Return the (X, Y) coordinate for the center point of the cell that contains the specified text.  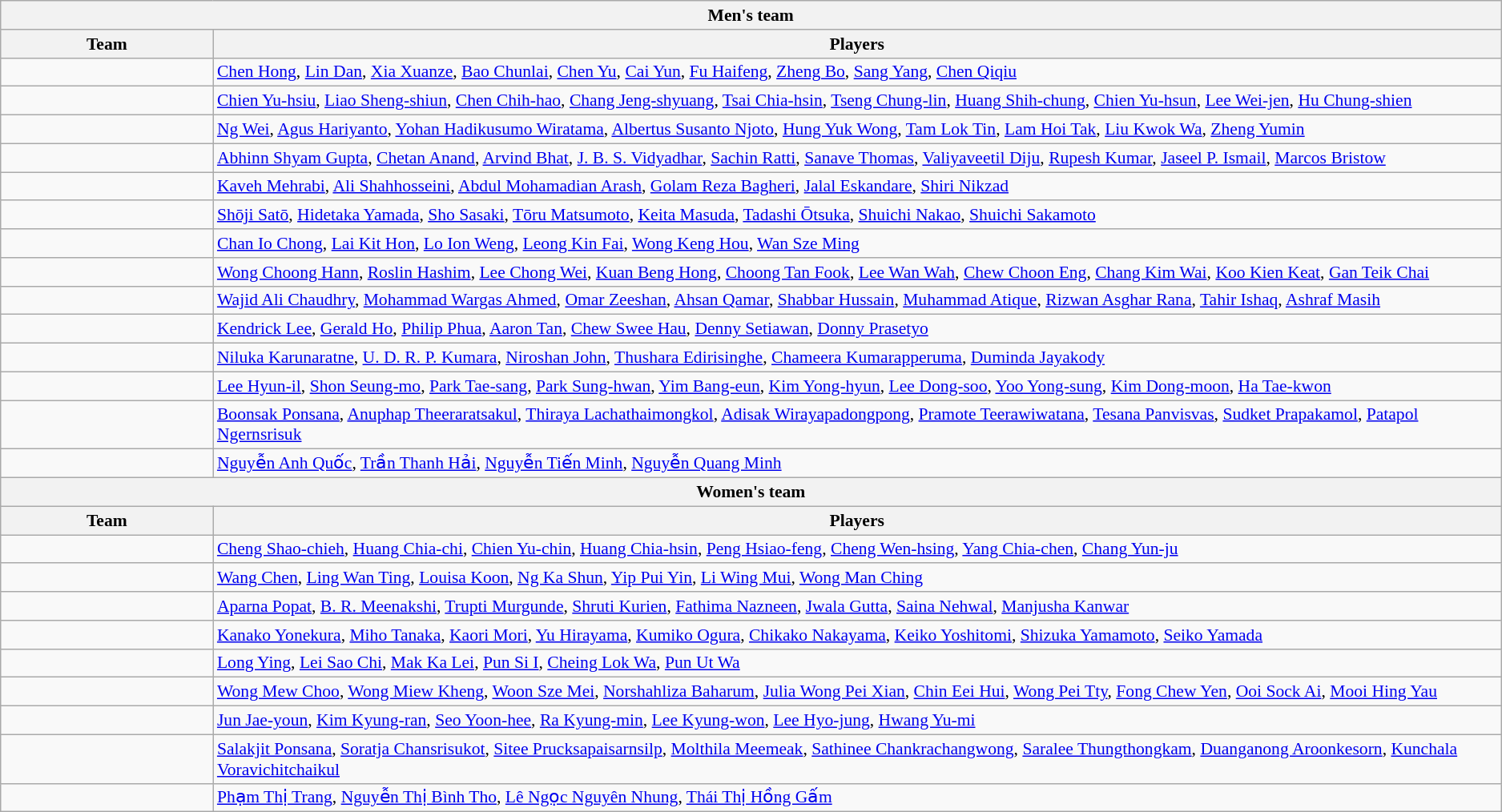
Women's team (751, 492)
Ng Wei, Agus Hariyanto, Yohan Hadikusumo Wiratama, Albertus Susanto Njoto, Hung Yuk Wong, Tam Lok Tin, Lam Hoi Tak, Liu Kwok Wa, Zheng Yumin (857, 130)
Kendrick Lee, Gerald Ho, Philip Phua, Aaron Tan, Chew Swee Hau, Denny Setiawan, Donny Prasetyo (857, 329)
Niluka Karunaratne, U. D. R. P. Kumara, Niroshan John, Thushara Edirisinghe, Chameera Kumarapperuma, Duminda Jayakody (857, 358)
Men's team (751, 15)
Chen Hong, Lin Dan, Xia Xuanze, Bao Chunlai, Chen Yu, Cai Yun, Fu Haifeng, Zheng Bo, Sang Yang, Chen Qiqiu (857, 72)
Wajid Ali Chaudhry, Mohammad Wargas Ahmed, Omar Zeeshan, Ahsan Qamar, Shabbar Hussain, Muhammad Atique, Rizwan Asghar Rana, Tahir Ishaq, Ashraf Masih (857, 300)
Kanako Yonekura, Miho Tanaka, Kaori Mori, Yu Hirayama, Kumiko Ogura, Chikako Nakayama, Keiko Yoshitomi, Shizuka Yamamoto, Seiko Yamada (857, 635)
Aparna Popat, B. R. Meenakshi, Trupti Murgunde, Shruti Kurien, Fathima Nazneen, Jwala Gutta, Saina Nehwal, Manjusha Kanwar (857, 606)
Jun Jae-youn, Kim Kyung-ran, Seo Yoon-hee, Ra Kyung-min, Lee Kyung-won, Lee Hyo-jung, Hwang Yu-mi (857, 721)
Long Ying, Lei Sao Chi, Mak Ka Lei, Pun Si I, Cheing Lok Wa, Pun Ut Wa (857, 663)
Shōji Satō, Hidetaka Yamada, Sho Sasaki, Tōru Matsumoto, Keita Masuda, Tadashi Ōtsuka, Shuichi Nakao, Shuichi Sakamoto (857, 215)
Wang Chen, Ling Wan Ting, Louisa Koon, Ng Ka Shun, Yip Pui Yin, Li Wing Mui, Wong Man Ching (857, 578)
Cheng Shao-chieh, Huang Chia-chi, Chien Yu-chin, Huang Chia-hsin, Peng Hsiao-feng, Cheng Wen-hsing, Yang Chia-chen, Chang Yun-ju (857, 549)
Nguyễn Anh Quốc, Trần Thanh Hải, Nguyễn Tiến Minh, Nguyễn Quang Minh (857, 464)
Lee Hyun-il, Shon Seung-mo, Park Tae-sang, Park Sung-hwan, Yim Bang-eun, Kim Yong-hyun, Lee Dong-soo, Yoo Yong-sung, Kim Dong-moon, Ha Tae-kwon (857, 386)
Chan Io Chong, Lai Kit Hon, Lo Ion Weng, Leong Kin Fai, Wong Keng Hou, Wan Sze Ming (857, 243)
Phạm Thị Trang, Nguyễn Thị Bình Tho, Lê Ngọc Nguyên Nhung, Thái Thị Hồng Gấm (857, 798)
Kaveh Mehrabi, Ali Shahhosseini, Abdul Mohamadian Arash, Golam Reza Bagheri, Jalal Eskandare, Shiri Nikzad (857, 187)
